From the cell containing the given text, extract its center point as [x, y] coordinate. 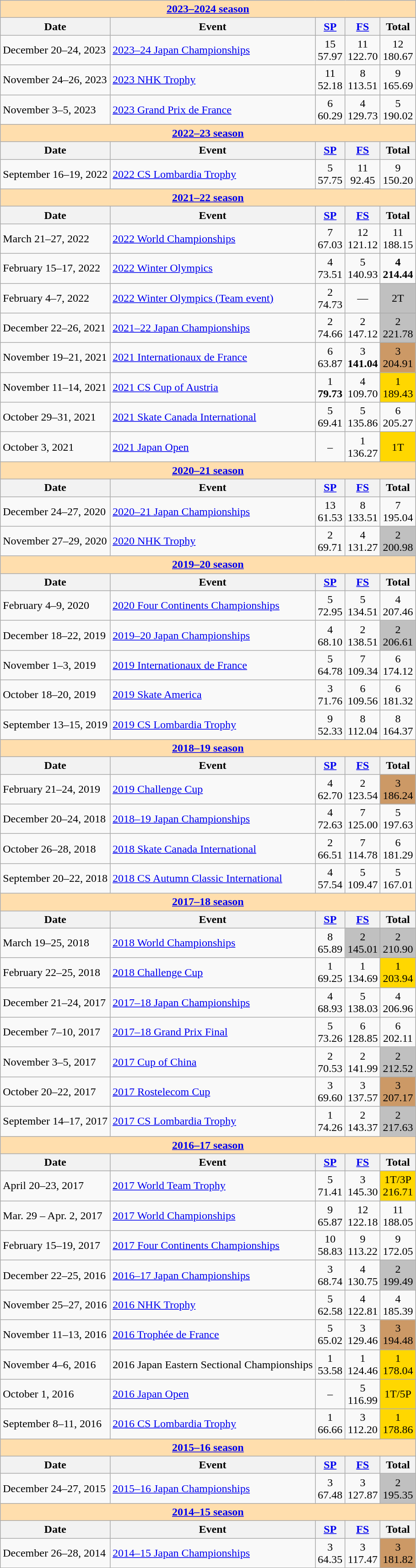
5 140.93 [362, 268]
1 66.66 [330, 1424]
13 61.53 [330, 511]
2016–17 season [208, 1145]
3 67.48 [330, 1488]
2017 Four Continents Championships [212, 1245]
2 147.12 [362, 328]
2021 CS Cup of Austria [212, 388]
11 52.18 [330, 80]
2019 CS Lombardia Trophy [212, 724]
March 21–27, 2022 [55, 239]
February 4–7, 2022 [55, 298]
December 18–22, 2019 [55, 635]
1 203.94 [398, 973]
September 13–15, 2019 [55, 724]
4 62.70 [330, 789]
4 185.39 [398, 1305]
2 145.01 [362, 943]
5 135.86 [362, 417]
November 11–14, 2021 [55, 388]
7 114.78 [362, 848]
8 112.04 [362, 724]
November 1–3, 2019 [55, 665]
2020–21 Japan Championships [212, 511]
October 18–20, 2019 [55, 695]
3 64.35 [330, 1552]
Mar. 29 – Apr. 2, 2017 [55, 1216]
2016 Japan Eastern Sectional Championships [212, 1364]
2 210.90 [398, 943]
3 204.91 [398, 357]
2018 Challenge Cup [212, 973]
December 22–26, 2021 [55, 328]
2 143.37 [362, 1121]
October 26–28, 2018 [55, 848]
2021–22 Japan Championships [212, 328]
2014–15 Japan Championships [212, 1552]
2018 CS Autumn Classic International [212, 879]
2018–19 Japan Championships [212, 819]
2015–16 Japan Championships [212, 1488]
February 22–25, 2018 [55, 973]
November 11–13, 2016 [55, 1335]
3 71.76 [330, 695]
4 109.70 [362, 388]
1T/3P 216.71 [398, 1186]
7 125.00 [362, 819]
5 69.41 [330, 417]
4 73.51 [330, 268]
4 207.46 [398, 605]
2 74.66 [330, 328]
1 178.86 [398, 1424]
1 53.58 [330, 1364]
3 186.24 [398, 789]
2016 CS Lombardia Trophy [212, 1424]
2018 World Championships [212, 943]
8 113.51 [362, 80]
October 20–22, 2017 [55, 1092]
1 136.27 [362, 447]
11 122.70 [362, 50]
5 109.47 [362, 879]
2 141.99 [362, 1061]
2 138.51 [362, 635]
December 24–27, 2020 [55, 511]
3 69.60 [330, 1092]
5 62.58 [330, 1305]
2016 Trophée de France [212, 1335]
December 7–10, 2017 [55, 1032]
2016 Japan Open [212, 1394]
3 137.57 [362, 1092]
2019 Challenge Cup [212, 789]
November 4–6, 2016 [55, 1364]
2017–18 season [208, 902]
1 189.43 [398, 388]
April 20–23, 2017 [55, 1186]
11 188.15 [398, 239]
— [362, 298]
9 172.05 [398, 1245]
2015–16 season [208, 1447]
3 129.46 [362, 1335]
3 141.04 [362, 357]
2 74.73 [330, 298]
2 70.53 [330, 1061]
November 27–29, 2020 [55, 541]
9 165.69 [398, 80]
February 4–9, 2020 [55, 605]
11 92.45 [362, 174]
2016 NHK Trophy [212, 1305]
2021 Internationaux de France [212, 357]
2023 NHK Trophy [212, 80]
2017 CS Lombardia Trophy [212, 1121]
2 69.71 [330, 541]
9 150.20 [398, 174]
5 65.02 [330, 1335]
February 15–19, 2017 [55, 1245]
5 71.41 [330, 1186]
1 69.25 [330, 973]
February 15–17, 2022 [55, 268]
2023–24 Japan Championships [212, 50]
December 24–27, 2015 [55, 1488]
2016–17 Japan Championships [212, 1275]
6 60.29 [330, 110]
6 174.12 [398, 665]
11 188.05 [398, 1216]
December 22–25, 2016 [55, 1275]
4 131.27 [362, 541]
2019 Skate America [212, 695]
3 117.47 [362, 1552]
December 26–28, 2014 [55, 1552]
5 134.51 [362, 605]
2014–15 season [208, 1512]
5 138.03 [362, 1002]
2021 Japan Open [212, 447]
December 20–24, 2023 [55, 50]
15 57.97 [330, 50]
September 14–17, 2017 [55, 1121]
2017 World Team Trophy [212, 1186]
6 63.87 [330, 357]
October 29–31, 2021 [55, 417]
12 122.18 [362, 1216]
1 124.46 [362, 1364]
2021–22 season [208, 197]
2019 Internationaux de France [212, 665]
2017 Rostelecom Cup [212, 1092]
5 190.02 [398, 110]
2017–18 Grand Prix Final [212, 1032]
1T [398, 447]
3 112.20 [362, 1424]
February 21–24, 2019 [55, 789]
4 214.44 [398, 268]
9 113.22 [362, 1245]
4 72.63 [330, 819]
6 202.11 [398, 1032]
September 8–11, 2016 [55, 1424]
2022 World Championships [212, 239]
2 199.49 [398, 1275]
2022 Winter Olympics [212, 268]
7 67.03 [330, 239]
4 122.81 [362, 1305]
4 129.73 [362, 110]
1 74.26 [330, 1121]
2017–18 Japan Championships [212, 1002]
4 68.93 [330, 1002]
2 217.63 [398, 1121]
November 3–5, 2017 [55, 1061]
6 205.27 [398, 417]
2 195.35 [398, 1488]
7 195.04 [398, 511]
2019–20 Japan Championships [212, 635]
2T [398, 298]
6 109.56 [362, 695]
2022 Winter Olympics (Team event) [212, 298]
November 19–21, 2021 [55, 357]
2 66.51 [330, 848]
4 57.54 [330, 879]
2021 Skate Canada International [212, 417]
10 58.83 [330, 1245]
9 65.87 [330, 1216]
9 52.33 [330, 724]
September 20–22, 2018 [55, 879]
5 167.01 [398, 879]
2018 Skate Canada International [212, 848]
5 116.99 [362, 1394]
12 121.12 [362, 239]
5 197.63 [398, 819]
6 128.85 [362, 1032]
4 68.10 [330, 635]
December 20–24, 2018 [55, 819]
2 221.78 [398, 328]
3 181.82 [398, 1552]
2 123.54 [362, 789]
October 1, 2016 [55, 1394]
2022 CS Lombardia Trophy [212, 174]
6 181.32 [398, 695]
2022–23 season [208, 133]
November 3–5, 2023 [55, 110]
2 206.61 [398, 635]
November 25–27, 2016 [55, 1305]
2 212.52 [398, 1061]
2017 World Championships [212, 1216]
1 134.69 [362, 973]
12 180.67 [398, 50]
October 3, 2021 [55, 447]
3 194.48 [398, 1335]
4 130.75 [362, 1275]
5 72.95 [330, 605]
8 65.89 [330, 943]
2020–21 season [208, 470]
2018–19 season [208, 748]
1 79.73 [330, 388]
2020 Four Continents Championships [212, 605]
2017 Cup of China [212, 1061]
7 109.34 [362, 665]
3 68.74 [330, 1275]
3 127.87 [362, 1488]
8 164.37 [398, 724]
2020 NHK Trophy [212, 541]
2019–20 season [208, 565]
September 16–19, 2022 [55, 174]
3 145.30 [362, 1186]
4 206.96 [398, 1002]
1 178.04 [398, 1364]
3 207.17 [398, 1092]
December 21–24, 2017 [55, 1002]
2023–2024 season [208, 9]
November 24–26, 2023 [55, 80]
1T/5P [398, 1394]
2 200.98 [398, 541]
5 57.75 [330, 174]
6 181.29 [398, 848]
2023 Grand Prix de France [212, 110]
March 19–25, 2018 [55, 943]
5 64.78 [330, 665]
5 73.26 [330, 1032]
8 133.51 [362, 511]
